Return (x, y) of the center of cell containing provided text 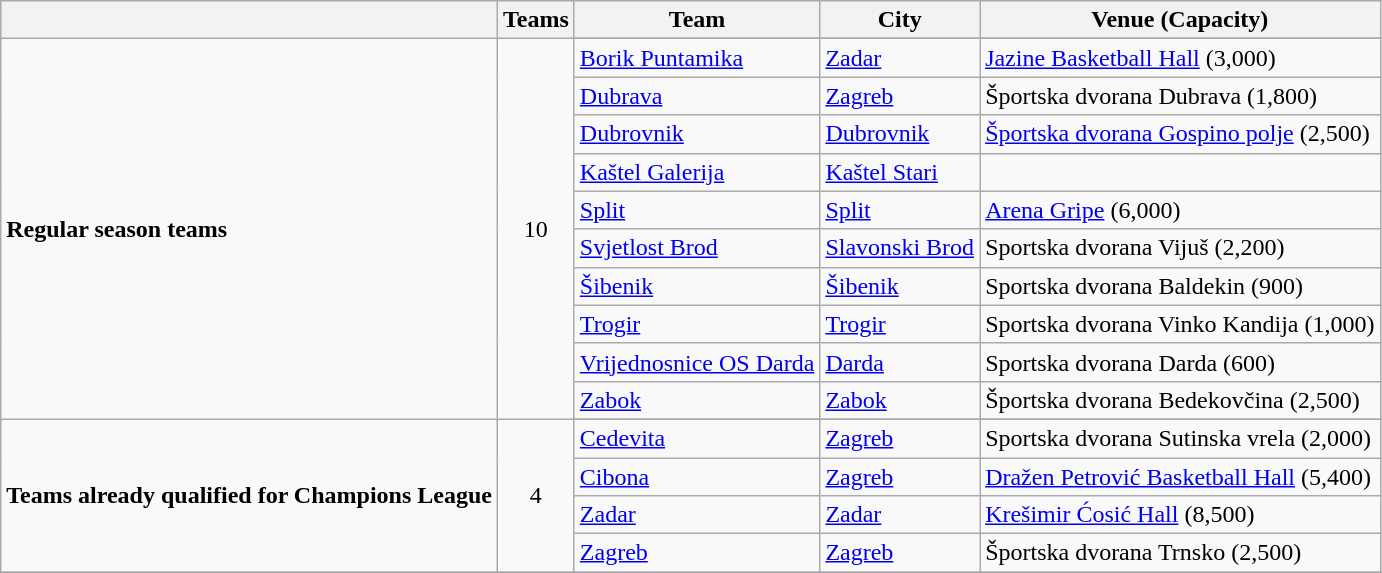
Sportska dvorana Darda (600) (1180, 362)
Teams (536, 20)
Darda (900, 362)
Sportska dvorana Sutinska vrela (2,000) (1180, 438)
Team (697, 20)
Športska dvorana Gospino polje (2,500) (1180, 134)
Venue (Capacity) (1180, 20)
Kaštel Stari (900, 172)
Športska dvorana Bedekovčina (2,500) (1180, 400)
Arena Gripe (6,000) (1180, 210)
Sportska dvorana Baldekin (900) (1180, 286)
Cibona (697, 477)
Teams already qualified for Champions League (250, 495)
Športska dvorana Dubrava (1,800) (1180, 96)
Cedevita (697, 438)
Kaštel Galerija (697, 172)
Borik Puntamika (697, 58)
4 (536, 495)
Dubrava (697, 96)
Slavonski Brod (900, 248)
10 (536, 230)
City (900, 20)
Vrijednosnice OS Darda (697, 362)
Sportska dvorana Vinko Kandija (1,000) (1180, 324)
Regular season teams (250, 230)
Svjetlost Brod (697, 248)
Krešimir Ćosić Hall (8,500) (1180, 515)
Jazine Basketball Hall (3,000) (1180, 58)
Dražen Petrović Basketball Hall (5,400) (1180, 477)
Športska dvorana Trnsko (2,500) (1180, 553)
Sportska dvorana Vijuš (2,200) (1180, 248)
